Return [X, Y] of the center of cell containing provided text 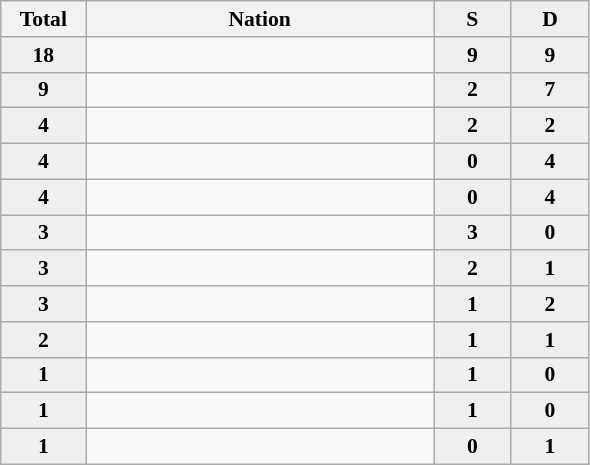
Nation [260, 19]
18 [44, 55]
D [550, 19]
Total [44, 19]
7 [550, 90]
S [473, 19]
